For the text-containing cell, return its midpoint in (x, y) coordinate format. 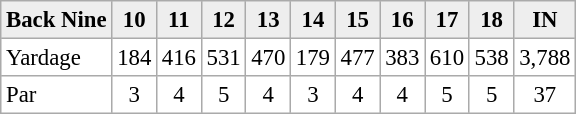
538 (492, 57)
531 (224, 57)
12 (224, 20)
13 (268, 20)
14 (314, 20)
477 (358, 57)
Yardage (56, 57)
18 (492, 20)
179 (314, 57)
15 (358, 20)
470 (268, 57)
3,788 (545, 57)
Par (56, 95)
383 (402, 57)
Back Nine (56, 20)
10 (134, 20)
184 (134, 57)
17 (448, 20)
16 (402, 20)
37 (545, 95)
416 (180, 57)
610 (448, 57)
11 (180, 20)
IN (545, 20)
